Capture the cell that displays the provided text and extract its (x, y) central coordinate. 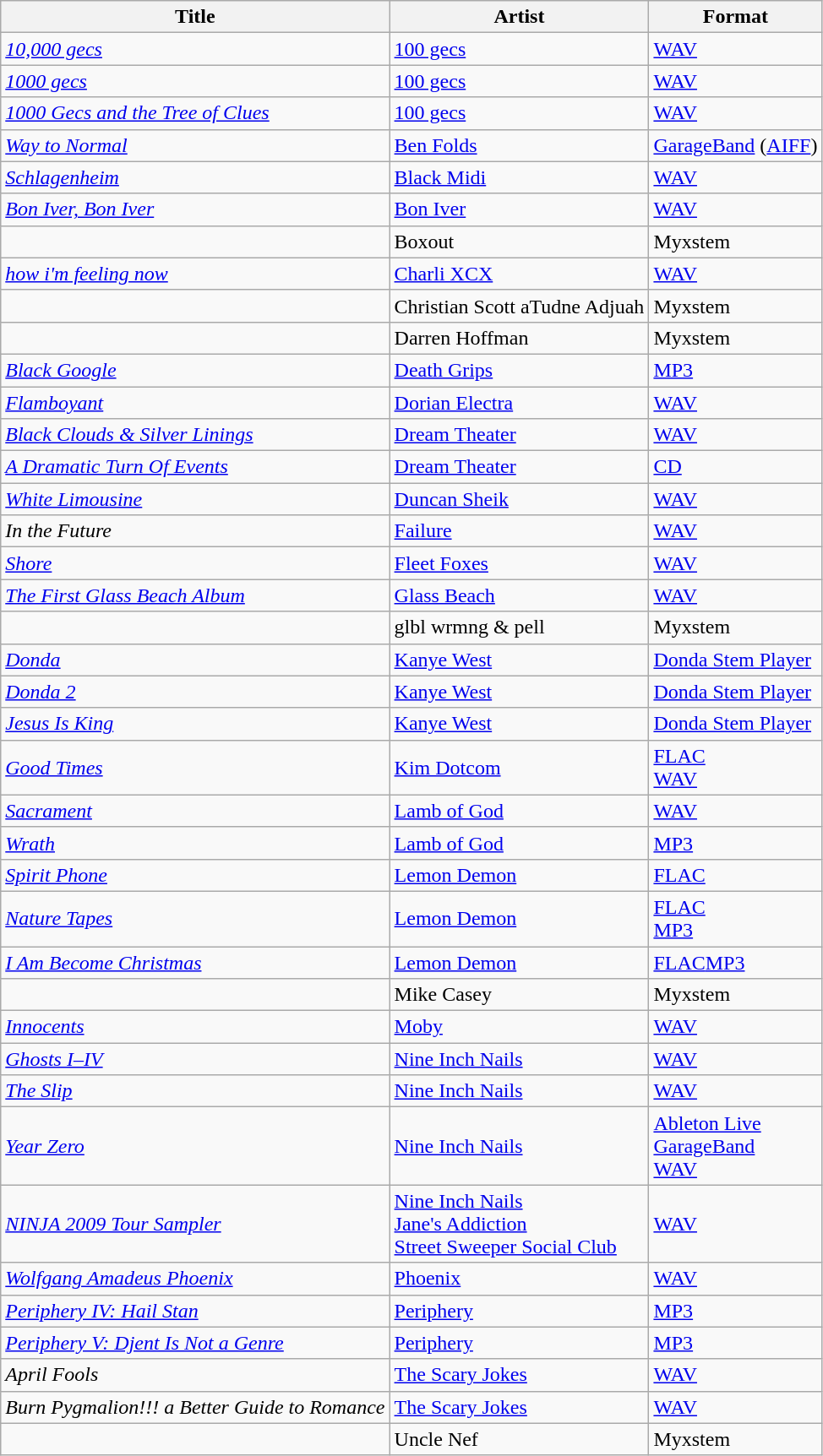
Good Times (195, 767)
Jesus Is King (195, 724)
how i'm feeling now (195, 274)
Kim Dotcom (519, 767)
Burn Pygmalion!!! a Better Guide to Romance (195, 1407)
Black Clouds & Silver Linings (195, 435)
White Limousine (195, 499)
Year Zero (195, 1146)
Donda 2 (195, 692)
Mike Casey (519, 995)
Nine Inch NailsJane's AddictionStreet Sweeper Social Club (519, 1224)
CD (735, 467)
Phoenix (519, 1279)
Uncle Nef (519, 1439)
Nature Tapes (195, 919)
Periphery V: Djent Is Not a Genre (195, 1343)
Title (195, 17)
Darren Hoffman (519, 338)
The Slip (195, 1091)
FLACWAV (735, 767)
Donda (195, 660)
Bon Iver, Bon Iver (195, 209)
Wrath (195, 843)
Format (735, 17)
Moby (519, 1027)
NINJA 2009 Tour Sampler (195, 1224)
1000 gecs (195, 81)
Charli XCX (519, 274)
Sacrament (195, 811)
April Fools (195, 1375)
10,000 gecs (195, 49)
Innocents (195, 1027)
Duncan Sheik (519, 499)
Periphery IV: Hail Stan (195, 1311)
Way to Normal (195, 145)
Shore (195, 563)
1000 Gecs and the Tree of Clues (195, 113)
Black Midi (519, 177)
Christian Scott aTudne Adjuah (519, 306)
glbl wrmng & pell (519, 627)
Dorian Electra (519, 403)
Artist (519, 17)
Ben Folds (519, 145)
Schlagenheim (195, 177)
I Am Become Christmas (195, 962)
Ableton LiveGarageBandWAV (735, 1146)
Death Grips (519, 370)
Black Google (195, 370)
GarageBand (AIFF) (735, 145)
Wolfgang Amadeus Phoenix (195, 1279)
Boxout (519, 242)
Bon Iver (519, 209)
Failure (519, 531)
Flamboyant (195, 403)
In the Future (195, 531)
A Dramatic Turn Of Events (195, 467)
Fleet Foxes (519, 563)
Glass Beach (519, 595)
Spirit Phone (195, 875)
Ghosts I–IV (195, 1059)
FLAC (735, 875)
The First Glass Beach Album (195, 595)
